Capture the cell that displays the provided text and extract its [X, Y] central coordinate. 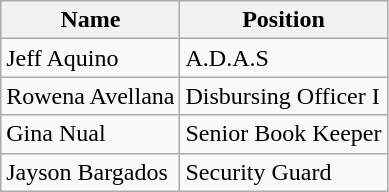
Jayson Bargados [90, 172]
Jeff Aquino [90, 58]
Gina Nual [90, 134]
Security Guard [284, 172]
Disbursing Officer I [284, 96]
A.D.A.S [284, 58]
Position [284, 20]
Name [90, 20]
Rowena Avellana [90, 96]
Senior Book Keeper [284, 134]
